Find where the given text appears and provide that cell's center as [x, y] coordinate. 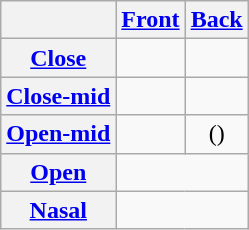
Close [58, 58]
Nasal [58, 210]
() [216, 134]
Open-mid [58, 134]
Front [150, 20]
Open [58, 172]
Back [216, 20]
Close-mid [58, 96]
